Locate the cell with the specified text and output its (x, y) center coordinate. 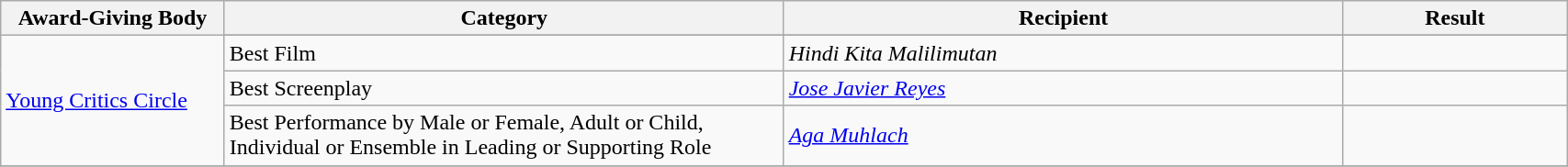
Recipient (1064, 18)
Best Performance by Male or Female, Adult or Child, Individual or Ensemble in Leading or Supporting Role (503, 136)
Award-Giving Body (113, 18)
Aga Muhlach (1064, 136)
Hindi Kita Malilimutan (1064, 53)
Best Film (503, 53)
Category (503, 18)
Result (1455, 18)
Jose Javier Reyes (1064, 88)
Best Screenplay (503, 88)
Young Critics Circle (113, 101)
